Pinpoint the cell where the given text exists, returning its (x, y) midpoint coordinate. 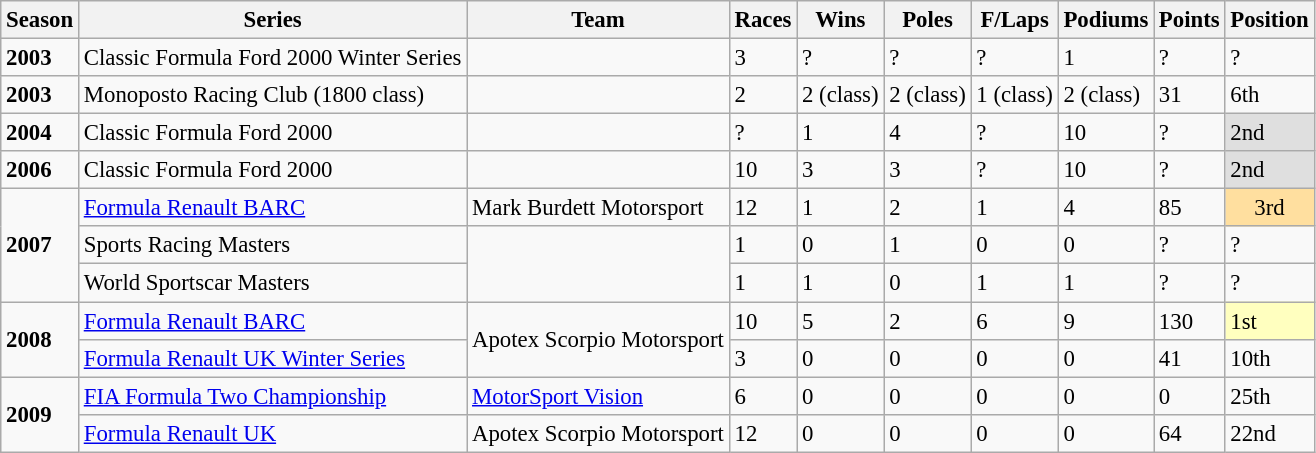
6th (1270, 95)
10th (1270, 358)
Wins (840, 20)
130 (1190, 321)
2007 (40, 246)
31 (1190, 95)
Races (763, 20)
F/Laps (1014, 20)
FIA Formula Two Championship (272, 396)
2006 (40, 170)
1st (1270, 321)
1 (class) (1014, 95)
9 (1106, 321)
Team (598, 20)
Points (1190, 20)
World Sportscar Masters (272, 283)
2009 (40, 414)
Formula Renault UK (272, 433)
5 (840, 321)
Season (40, 20)
Poles (928, 20)
64 (1190, 433)
Sports Racing Masters (272, 245)
41 (1190, 358)
Monoposto Racing Club (1800 class) (272, 95)
3rd (1270, 208)
2008 (40, 340)
2004 (40, 133)
Podiums (1106, 20)
Series (272, 20)
Mark Burdett Motorsport (598, 208)
25th (1270, 396)
Position (1270, 20)
Classic Formula Ford 2000 Winter Series (272, 58)
Formula Renault UK Winter Series (272, 358)
85 (1190, 208)
22nd (1270, 433)
MotorSport Vision (598, 396)
